Capture the cell that displays the provided text and extract its (x, y) central coordinate. 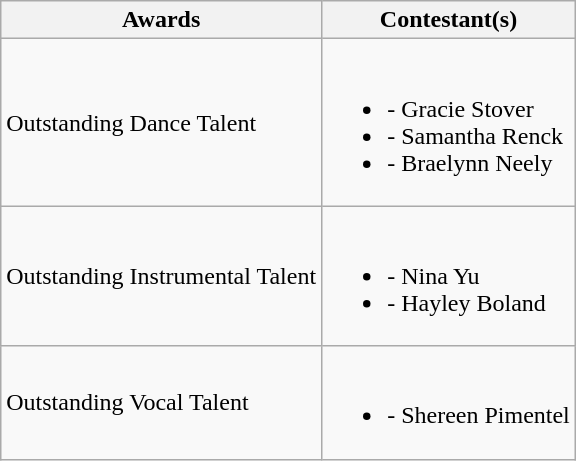
Contestant(s) (449, 20)
Awards (162, 20)
- Nina Yu - Hayley Boland (449, 276)
- Gracie Stover - Samantha Renck - Braelynn Neely (449, 122)
Outstanding Instrumental Talent (162, 276)
Outstanding Vocal Talent (162, 402)
Outstanding Dance Talent (162, 122)
- Shereen Pimentel (449, 402)
